Pinpoint the cell where the given text exists, returning its (X, Y) midpoint coordinate. 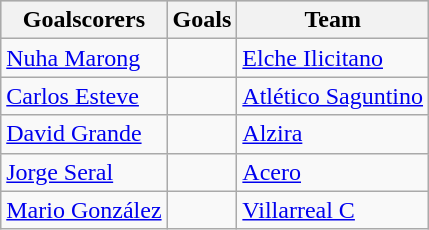
Acero (333, 172)
Jorge Seral (84, 172)
Nuha Marong (84, 58)
Carlos Esteve (84, 96)
Villarreal C (333, 210)
Goalscorers (84, 20)
Mario González (84, 210)
Elche Ilicitano (333, 58)
Goals (202, 20)
David Grande (84, 134)
Atlético Saguntino (333, 96)
Team (333, 20)
Alzira (333, 134)
